Scan for the cell matching the given text and deliver its [x, y] coordinate at center. 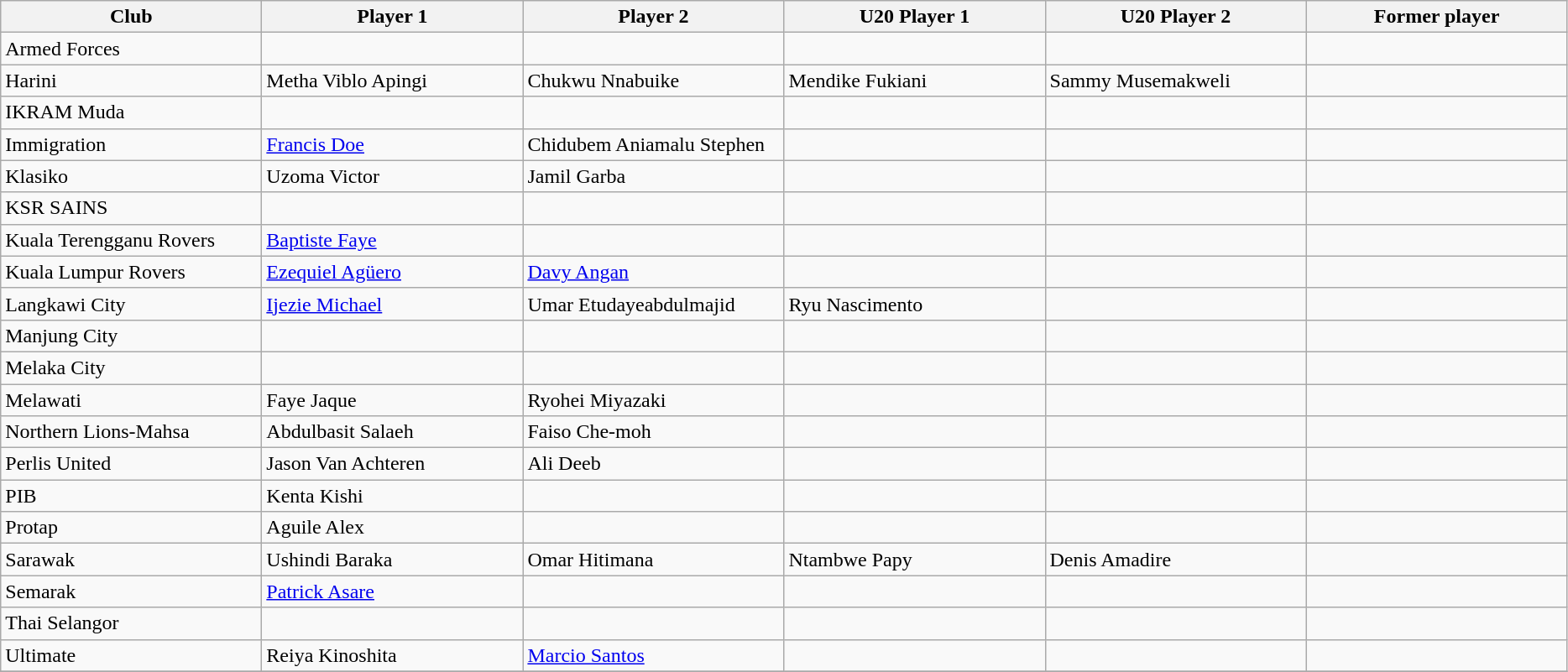
Semarak [131, 591]
Harini [131, 81]
U20 Player 1 [915, 17]
Chidubem Aniamalu Stephen [653, 144]
Faye Jaque [393, 400]
Perlis United [131, 464]
Jamil Garba [653, 176]
Armed Forces [131, 49]
Ntambwe Papy [915, 560]
Denis Amadire [1175, 560]
KSR SAINS [131, 208]
Omar Hitimana [653, 560]
Aguile Alex [393, 528]
Langkawi City [131, 304]
Manjung City [131, 336]
Mendike Fukiani [915, 81]
Francis Doe [393, 144]
Kuala Lumpur Rovers [131, 272]
Player 1 [393, 17]
PIB [131, 496]
Patrick Asare [393, 591]
Davy Angan [653, 272]
Chukwu Nnabuike [653, 81]
Immigration [131, 144]
U20 Player 2 [1175, 17]
Jason Van Achteren [393, 464]
Faiso Che-moh [653, 432]
Player 2 [653, 17]
Ryu Nascimento [915, 304]
Baptiste Faye [393, 240]
Ultimate [131, 655]
Ryohei Miyazaki [653, 400]
Ijezie Michael [393, 304]
Marcio Santos [653, 655]
Kuala Terengganu Rovers [131, 240]
Melawati [131, 400]
Protap [131, 528]
Reiya Kinoshita [393, 655]
Umar Etudayeabdulmajid [653, 304]
Kenta Kishi [393, 496]
Club [131, 17]
Klasiko [131, 176]
Ezequiel Agüero [393, 272]
Sarawak [131, 560]
Melaka City [131, 367]
Northern Lions-Mahsa [131, 432]
Former player [1437, 17]
Ali Deeb [653, 464]
Sammy Musemakweli [1175, 81]
Uzoma Victor [393, 176]
Thai Selangor [131, 623]
IKRAM Muda [131, 112]
Abdulbasit Salaeh [393, 432]
Metha Viblo Apingi [393, 81]
Ushindi Baraka [393, 560]
